Return the (X, Y) coordinate for the center point of the cell that contains the specified text.  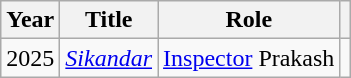
2025 (30, 58)
Year (30, 20)
Inspector Prakash (249, 58)
Title (109, 20)
Sikandar (109, 58)
Role (249, 20)
